From the cell containing the given text, extract its center point as [X, Y] coordinate. 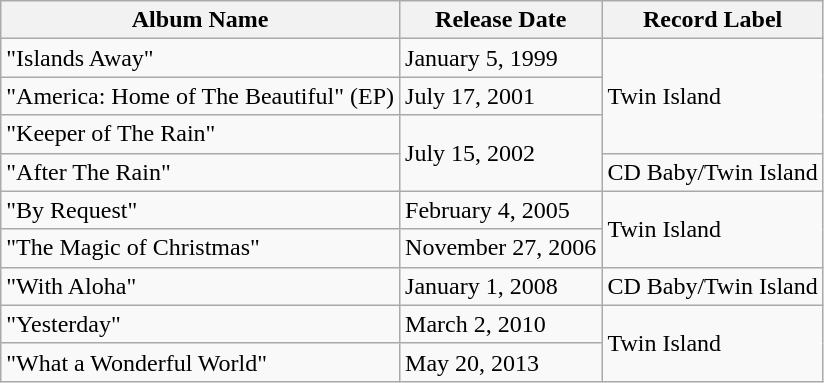
November 27, 2006 [501, 248]
"America: Home of The Beautiful" (EP) [200, 96]
July 17, 2001 [501, 96]
Album Name [200, 20]
March 2, 2010 [501, 324]
February 4, 2005 [501, 210]
July 15, 2002 [501, 153]
"What a Wonderful World" [200, 362]
"The Magic of Christmas" [200, 248]
"By Request" [200, 210]
January 1, 2008 [501, 286]
"Yesterday" [200, 324]
"With Aloha" [200, 286]
"Keeper of The Rain" [200, 134]
Release Date [501, 20]
"Islands Away" [200, 58]
Record Label [712, 20]
"After The Rain" [200, 172]
May 20, 2013 [501, 362]
January 5, 1999 [501, 58]
